Identify which cell holds the provided text, then report its [x, y] central coordinate. 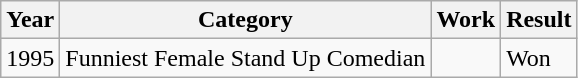
Year [30, 20]
Won [539, 58]
Result [539, 20]
Category [246, 20]
Funniest Female Stand Up Comedian [246, 58]
Work [466, 20]
1995 [30, 58]
